Return the [X, Y] coordinate for the center point of the cell that contains the specified text.  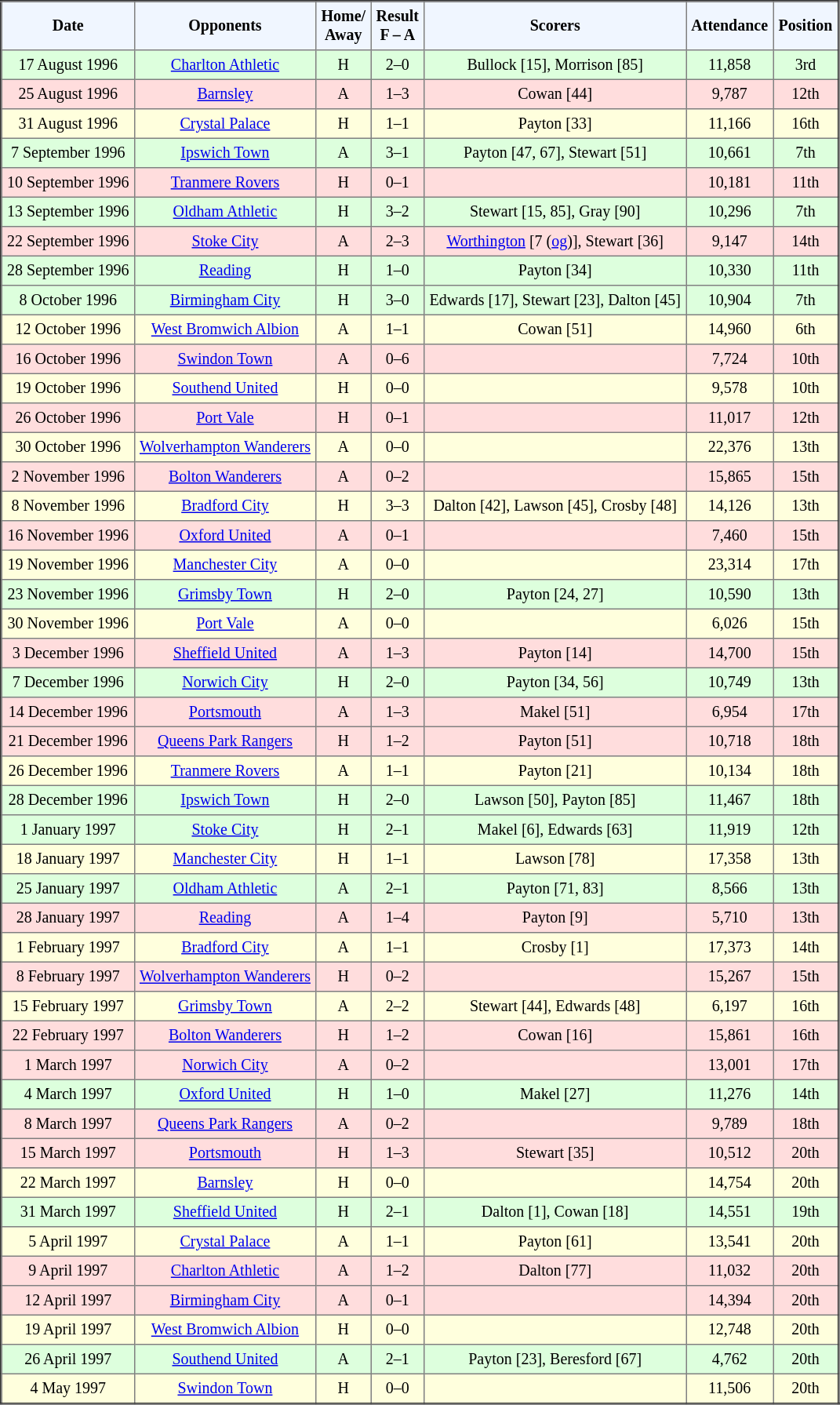
Payton [71, 83] [555, 889]
10,330 [729, 271]
9,789 [729, 1124]
11,032 [729, 1271]
Payton [47, 67], Stewart [51] [555, 153]
19 April 1997 [68, 1330]
17,358 [729, 859]
7,724 [729, 359]
9,147 [729, 242]
Cowan [16] [555, 1036]
Stewart [15, 85], Gray [90] [555, 212]
Position [806, 26]
8,566 [729, 889]
15,861 [729, 1036]
11,276 [729, 1094]
31 March 1997 [68, 1212]
Cowan [44] [555, 94]
Worthington [7 (og)], Stewart [36] [555, 242]
15,865 [729, 477]
Payton [34, 56] [555, 682]
14,960 [729, 329]
1 February 1997 [68, 948]
30 October 1996 [68, 447]
Makel [51] [555, 712]
7,460 [729, 536]
9 April 1997 [68, 1271]
10,718 [729, 741]
17,373 [729, 948]
19 November 1996 [68, 565]
4 March 1997 [68, 1094]
0–6 [398, 359]
26 December 1996 [68, 771]
8 March 1997 [68, 1124]
30 November 1996 [68, 624]
Attendance [729, 26]
18 January 1997 [68, 859]
3rd [806, 65]
3–3 [398, 506]
21 December 1996 [68, 741]
1–4 [398, 918]
Cowan [51] [555, 329]
6th [806, 329]
12,748 [729, 1330]
14 December 1996 [68, 712]
25 August 1996 [68, 94]
6,026 [729, 624]
Payton [21] [555, 771]
31 August 1996 [68, 124]
Crosby [1] [555, 948]
26 April 1997 [68, 1360]
3–2 [398, 212]
7 September 1996 [68, 153]
25 January 1997 [68, 889]
10,904 [729, 300]
11,467 [729, 800]
8 February 1997 [68, 977]
15 February 1997 [68, 1006]
Payton [23], Beresford [67] [555, 1360]
Lawson [50], Payton [85] [555, 800]
9,787 [729, 94]
15,267 [729, 977]
Payton [9] [555, 918]
4 May 1997 [68, 1389]
Dalton [77] [555, 1271]
28 January 1997 [68, 918]
Makel [6], Edwards [63] [555, 830]
12 October 1996 [68, 329]
7 December 1996 [68, 682]
Dalton [42], Lawson [45], Crosby [48] [555, 506]
14,394 [729, 1301]
10,749 [729, 682]
10,181 [729, 183]
Edwards [17], Stewart [23], Dalton [45] [555, 300]
19 October 1996 [68, 388]
13,541 [729, 1242]
14,700 [729, 653]
Stewart [35] [555, 1153]
10,590 [729, 595]
Payton [24, 27] [555, 595]
Payton [51] [555, 741]
10 September 1996 [68, 183]
23 November 1996 [68, 595]
6,197 [729, 1006]
8 November 1996 [68, 506]
Home/Away [344, 26]
5,710 [729, 918]
11,017 [729, 418]
2 November 1996 [68, 477]
8 October 1996 [68, 300]
28 December 1996 [68, 800]
11,166 [729, 124]
Date [68, 26]
6,954 [729, 712]
11,506 [729, 1389]
19th [806, 1212]
3 December 1996 [68, 653]
14,551 [729, 1212]
3–0 [398, 300]
Payton [14] [555, 653]
22,376 [729, 447]
26 October 1996 [68, 418]
9,578 [729, 388]
Payton [33] [555, 124]
17 August 1996 [68, 65]
2–2 [398, 1006]
15 March 1997 [68, 1153]
10,296 [729, 212]
Makel [27] [555, 1094]
ResultF – A [398, 26]
2–3 [398, 242]
Bullock [15], Morrison [85] [555, 65]
28 September 1996 [68, 271]
11,858 [729, 65]
4,762 [729, 1360]
Dalton [1], Cowan [18] [555, 1212]
16 October 1996 [68, 359]
10,134 [729, 771]
1 January 1997 [68, 830]
Payton [34] [555, 271]
23,314 [729, 565]
1 March 1997 [68, 1065]
Lawson [78] [555, 859]
12 April 1997 [68, 1301]
3–1 [398, 153]
10,661 [729, 153]
Scorers [555, 26]
22 February 1997 [68, 1036]
13,001 [729, 1065]
16 November 1996 [68, 536]
Stewart [44], Edwards [48] [555, 1006]
Payton [61] [555, 1242]
5 April 1997 [68, 1242]
14,126 [729, 506]
11,919 [729, 830]
22 September 1996 [68, 242]
Opponents [224, 26]
10,512 [729, 1153]
22 March 1997 [68, 1183]
14,754 [729, 1183]
13 September 1996 [68, 212]
